Detect which cell encompasses the target text, then output its [x, y] center coordinate. 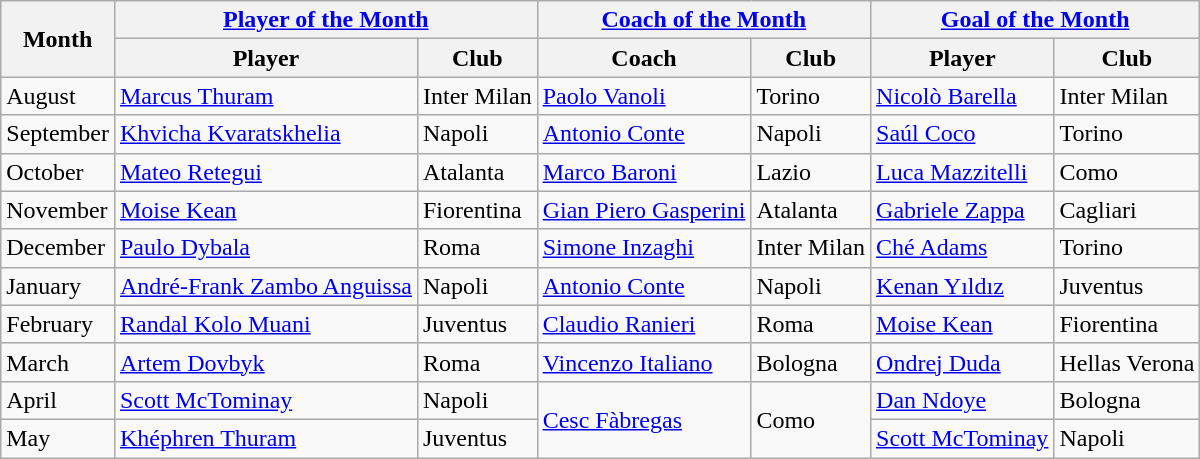
Kenan Yıldız [962, 286]
Artem Dovbyk [266, 362]
November [58, 210]
Coach of the Month [704, 20]
Paulo Dybala [266, 248]
May [58, 438]
September [58, 134]
April [58, 400]
Lazio [811, 172]
Luca Mazzitelli [962, 172]
Cagliari [1127, 210]
December [58, 248]
Nicolò Barella [962, 96]
Khéphren Thuram [266, 438]
Gabriele Zappa [962, 210]
Ondrej Duda [962, 362]
Paolo Vanoli [644, 96]
André-Frank Zambo Anguissa [266, 286]
Ché Adams [962, 248]
Player of the Month [326, 20]
Mateo Retegui [266, 172]
Cesc Fàbregas [644, 419]
March [58, 362]
Dan Ndoye [962, 400]
Simone Inzaghi [644, 248]
Goal of the Month [1036, 20]
January [58, 286]
Marco Baroni [644, 172]
Coach [644, 58]
August [58, 96]
Claudio Ranieri [644, 324]
October [58, 172]
Month [58, 39]
Khvicha Kvaratskhelia [266, 134]
February [58, 324]
Randal Kolo Muani [266, 324]
Saúl Coco [962, 134]
Marcus Thuram [266, 96]
Gian Piero Gasperini [644, 210]
Vincenzo Italiano [644, 362]
Hellas Verona [1127, 362]
